Detect which cell encompasses the target text, then output its (x, y) center coordinate. 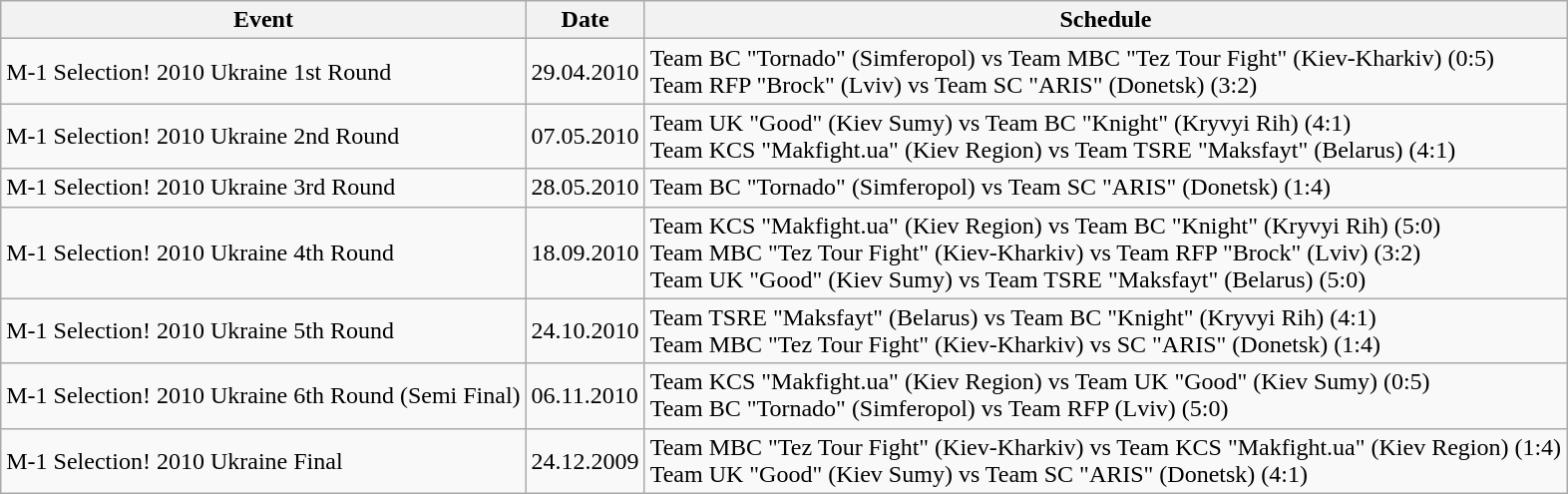
29.04.2010 (585, 72)
Team BC "Tornado" (Simferopol) vs Team MBC "Tez Tour Fight" (Kiev-Kharkiv) (0:5)Team RFP "Brock" (Lviv) vs Team SC "ARIS" (Donetsk) (3:2) (1105, 72)
M-1 Selection! 2010 Ukraine 3rd Round (263, 188)
M-1 Selection! 2010 Ukraine 6th Round (Semi Final) (263, 395)
24.12.2009 (585, 461)
07.05.2010 (585, 136)
M-1 Selection! 2010 Ukraine 4th Round (263, 252)
24.10.2010 (585, 331)
Team KCS "Makfight.ua" (Kiev Region) vs Team UK "Good" (Kiev Sumy) (0:5)Team BC "Tornado" (Simferopol) vs Team RFP (Lviv) (5:0) (1105, 395)
06.11.2010 (585, 395)
Date (585, 20)
Event (263, 20)
18.09.2010 (585, 252)
M-1 Selection! 2010 Ukraine Final (263, 461)
M-1 Selection! 2010 Ukraine 5th Round (263, 331)
Team TSRE "Maksfayt" (Belarus) vs Team BC "Knight" (Kryvyi Rih) (4:1)Team MBC "Tez Tour Fight" (Kiev-Kharkiv) vs SC "ARIS" (Donetsk) (1:4) (1105, 331)
Team UK "Good" (Kiev Sumy) vs Team BC "Knight" (Kryvyi Rih) (4:1)Team KCS "Makfight.ua" (Kiev Region) vs Team TSRE "Maksfayt" (Belarus) (4:1) (1105, 136)
28.05.2010 (585, 188)
Team BC "Tornado" (Simferopol) vs Team SC "ARIS" (Donetsk) (1:4) (1105, 188)
Schedule (1105, 20)
M-1 Selection! 2010 Ukraine 2nd Round (263, 136)
M-1 Selection! 2010 Ukraine 1st Round (263, 72)
Team MBC "Tez Tour Fight" (Kiev-Kharkiv) vs Team KCS "Makfight.ua" (Kiev Region) (1:4)Team UK "Good" (Kiev Sumy) vs Team SC "ARIS" (Donetsk) (4:1) (1105, 461)
